Scan for the cell matching the given text and deliver its [X, Y] coordinate at center. 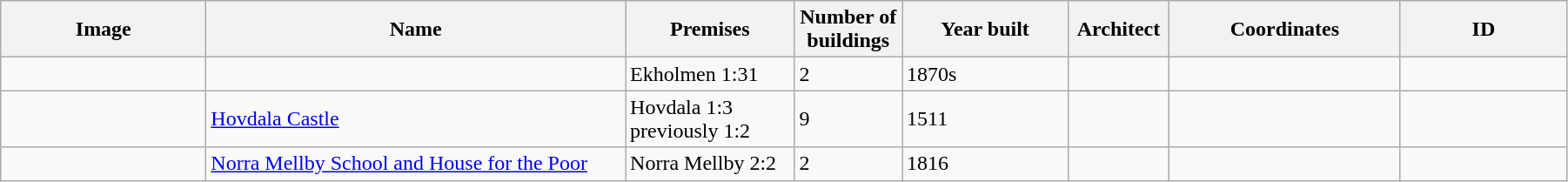
Coordinates [1284, 30]
Architect [1119, 30]
Image [104, 30]
9 [848, 118]
1511 [985, 118]
Premises [710, 30]
Norra Mellby 2:2 [710, 164]
Hovdala 1:3previously 1:2 [710, 118]
Ekholmen 1:31 [710, 74]
1816 [985, 164]
1870s [985, 74]
Year built [985, 30]
Name [416, 30]
Hovdala Castle [416, 118]
Norra Mellby School and House for the Poor [416, 164]
ID [1483, 30]
Number ofbuildings [848, 30]
